Find where the given text appears and provide that cell's center as (x, y) coordinate. 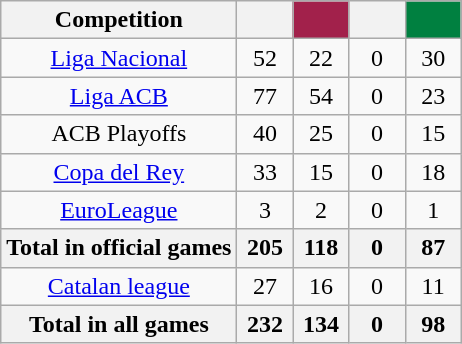
Liga ACB (119, 96)
Total in all games (119, 324)
22 (321, 58)
11 (433, 286)
16 (321, 286)
Copa del Rey (119, 172)
30 (433, 58)
ACB Playoffs (119, 134)
Catalan league (119, 286)
52 (265, 58)
118 (321, 248)
33 (265, 172)
205 (265, 248)
232 (265, 324)
25 (321, 134)
77 (265, 96)
Total in official games (119, 248)
23 (433, 96)
18 (433, 172)
2 (321, 210)
87 (433, 248)
1 (433, 210)
Liga Nacional (119, 58)
Competition (119, 20)
40 (265, 134)
27 (265, 286)
134 (321, 324)
54 (321, 96)
98 (433, 324)
EuroLeague (119, 210)
3 (265, 210)
